From the cell containing the given text, extract its center point as [x, y] coordinate. 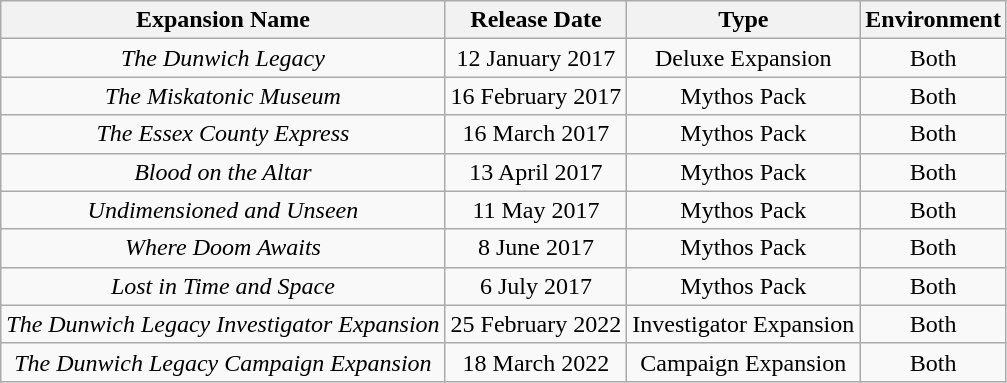
Undimensioned and Unseen [223, 210]
16 February 2017 [536, 96]
13 April 2017 [536, 172]
Environment [934, 20]
18 March 2022 [536, 362]
The Dunwich Legacy Investigator Expansion [223, 324]
25 February 2022 [536, 324]
16 March 2017 [536, 134]
Release Date [536, 20]
The Dunwich Legacy [223, 58]
8 June 2017 [536, 248]
Where Doom Awaits [223, 248]
Type [744, 20]
The Miskatonic Museum [223, 96]
Lost in Time and Space [223, 286]
The Essex County Express [223, 134]
Investigator Expansion [744, 324]
Deluxe Expansion [744, 58]
Campaign Expansion [744, 362]
6 July 2017 [536, 286]
Expansion Name [223, 20]
The Dunwich Legacy Campaign Expansion [223, 362]
11 May 2017 [536, 210]
Blood on the Altar [223, 172]
12 January 2017 [536, 58]
